Scan for the cell matching the given text and deliver its (X, Y) coordinate at center. 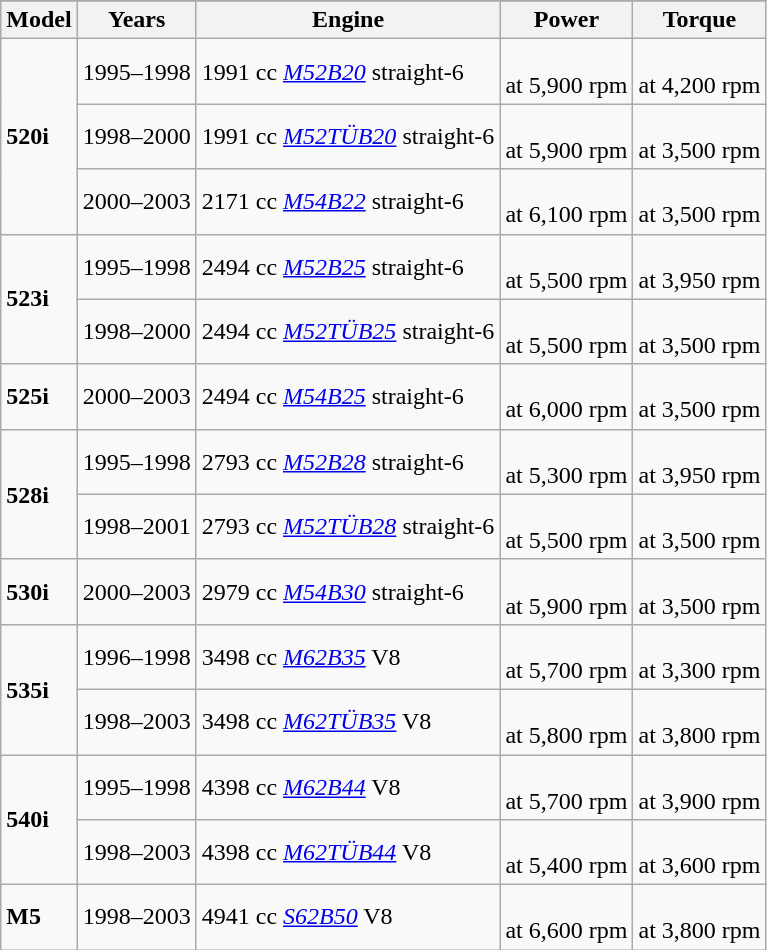
2979 cc M54B30 straight-6 (348, 592)
3498 cc M62B35 V8 (348, 656)
Model (39, 20)
525i (39, 396)
Engine (348, 20)
2793 cc M52B28 straight-6 (348, 462)
2793 cc M52TÜB28 straight-6 (348, 526)
Torque (700, 20)
at 3,300 rpm (700, 656)
2171 cc M54B22 straight-6 (348, 202)
at 5,300 rpm (566, 462)
at 4,200 rpm (700, 72)
4941 cc S62B50 V8 (348, 918)
523i (39, 299)
520i (39, 136)
at 3,600 rpm (700, 852)
540i (39, 819)
1998–2001 (136, 526)
at 5,800 rpm (566, 722)
2494 cc M52B25 straight-6 (348, 266)
Years (136, 20)
535i (39, 689)
3498 cc M62TÜB35 V8 (348, 722)
at 6,600 rpm (566, 918)
at 6,000 rpm (566, 396)
1996–1998 (136, 656)
4398 cc M62B44 V8 (348, 786)
at 3,900 rpm (700, 786)
528i (39, 494)
1991 cc M52TÜB20 straight-6 (348, 136)
4398 cc M62TÜB44 V8 (348, 852)
530i (39, 592)
1991 cc M52B20 straight-6 (348, 72)
at 6,100 rpm (566, 202)
M5 (39, 918)
Power (566, 20)
at 5,400 rpm (566, 852)
2494 cc M52TÜB25 straight-6 (348, 332)
2494 cc M54B25 straight-6 (348, 396)
